Detect which cell encompasses the target text, then output its (X, Y) center coordinate. 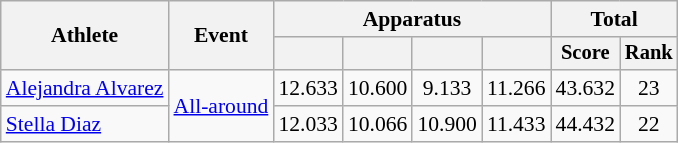
23 (649, 88)
11.433 (516, 124)
43.632 (586, 88)
Athlete (85, 36)
44.432 (586, 124)
10.066 (378, 124)
Total (614, 19)
9.133 (446, 88)
12.033 (308, 124)
Apparatus (412, 19)
All-around (220, 106)
Rank (649, 54)
22 (649, 124)
Alejandra Alvarez (85, 88)
10.900 (446, 124)
12.633 (308, 88)
Event (220, 36)
10.600 (378, 88)
Score (586, 54)
Stella Diaz (85, 124)
11.266 (516, 88)
